Provide the [x, y] coordinate of the cell's center where the given text is located.  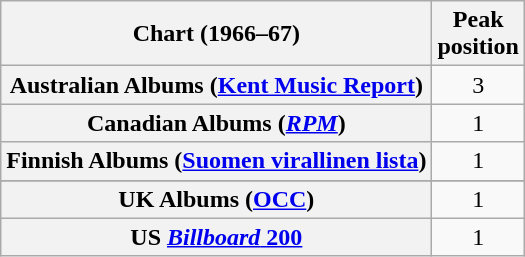
Canadian Albums (RPM) [216, 123]
Australian Albums (Kent Music Report) [216, 85]
3 [478, 85]
Peak position [478, 34]
US Billboard 200 [216, 237]
Chart (1966–67) [216, 34]
Finnish Albums (Suomen virallinen lista) [216, 161]
UK Albums (OCC) [216, 199]
